Capture the cell that displays the provided text and extract its [x, y] central coordinate. 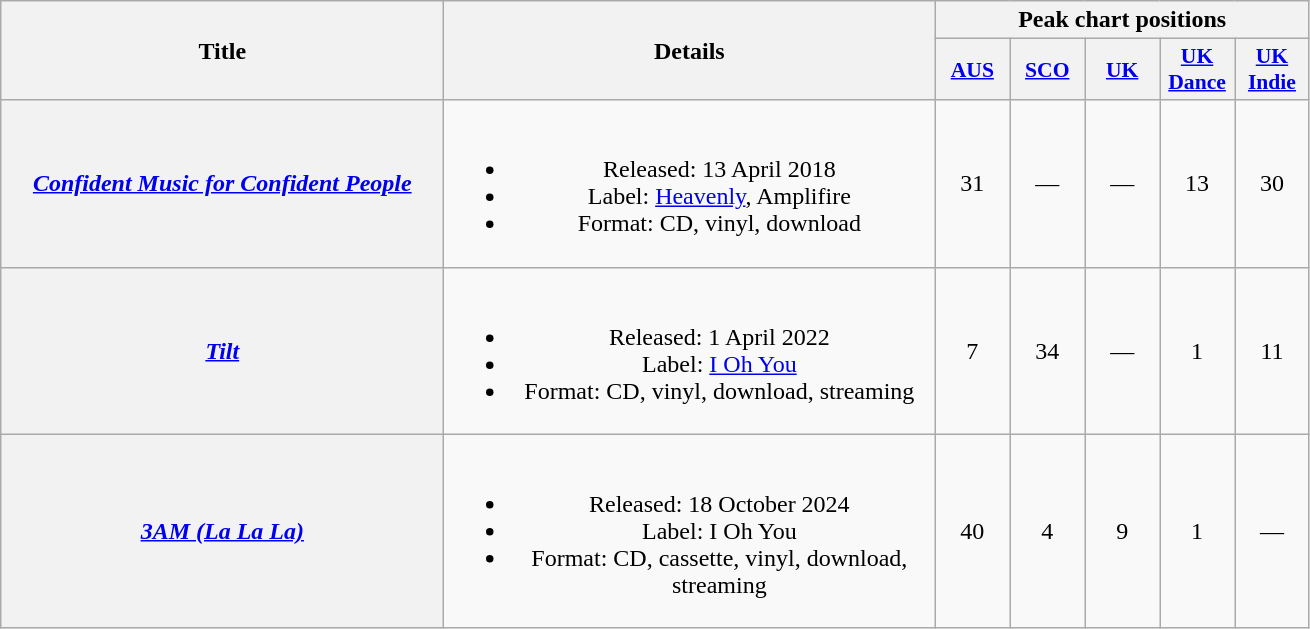
Tilt [222, 350]
30 [1272, 184]
7 [972, 350]
Released: 1 April 2022Label: I Oh YouFormat: CD, vinyl, download, streaming [690, 350]
31 [972, 184]
UKDance [1198, 70]
Title [222, 50]
4 [1048, 531]
SCO [1048, 70]
11 [1272, 350]
UK [1122, 70]
AUS [972, 70]
Released: 13 April 2018Label: Heavenly, AmplifireFormat: CD, vinyl, download [690, 184]
13 [1198, 184]
UKIndie [1272, 70]
Released: 18 October 2024Label: I Oh YouFormat: CD, cassette, vinyl, download, streaming [690, 531]
Confident Music for Confident People [222, 184]
Peak chart positions [1122, 20]
Details [690, 50]
40 [972, 531]
34 [1048, 350]
9 [1122, 531]
3AM (La La La) [222, 531]
